Provide the (X, Y) coordinate of the cell's center where the given text is located.  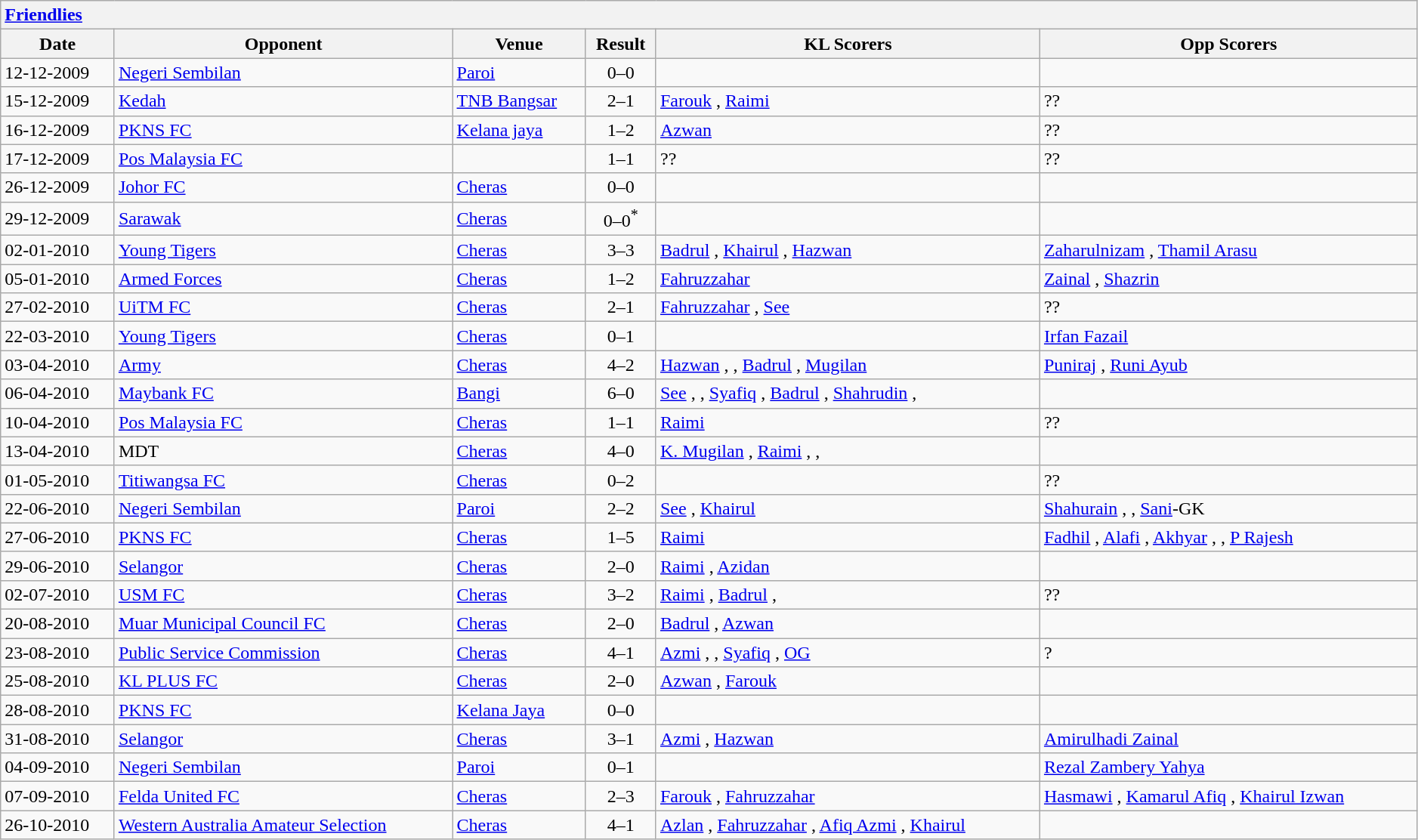
Fahruzzahar (848, 279)
Badrul , Khairul , Hazwan (848, 250)
Army (283, 365)
Fahruzzahar , See (848, 307)
Johor FC (283, 187)
Venue (519, 44)
29-12-2009 (57, 219)
USM FC (283, 594)
Hasmawi , Kamarul Afiq , Khairul Izwan (1228, 796)
Amirulhadi Zainal (1228, 739)
Bangi (519, 394)
07-09-2010 (57, 796)
02-01-2010 (57, 250)
KL PLUS FC (283, 681)
26-12-2009 (57, 187)
3–1 (621, 739)
31-08-2010 (57, 739)
Date (57, 44)
Public Service Commission (283, 653)
See , Khairul (848, 508)
16-12-2009 (57, 130)
06-04-2010 (57, 394)
6–0 (621, 394)
Felda United FC (283, 796)
13-04-2010 (57, 451)
2–2 (621, 508)
Kelana jaya (519, 130)
Kelana Jaya (519, 710)
0–0* (621, 219)
Opponent (283, 44)
Kedah (283, 101)
3–3 (621, 250)
Raimi , Badrul , (848, 594)
Fadhil , Alafi , Akhyar , , P Rajesh (1228, 537)
See , , Syafiq , Badrul , Shahrudin , (848, 394)
2–3 (621, 796)
01-05-2010 (57, 480)
27-02-2010 (57, 307)
03-04-2010 (57, 365)
Opp Scorers (1228, 44)
25-08-2010 (57, 681)
Titiwangsa FC (283, 480)
22-06-2010 (57, 508)
1–5 (621, 537)
4–0 (621, 451)
28-08-2010 (57, 710)
29-06-2010 (57, 566)
17-12-2009 (57, 159)
Farouk , Fahruzzahar (848, 796)
10-04-2010 (57, 422)
Irfan Fazail (1228, 336)
? (1228, 653)
12-12-2009 (57, 73)
Result (621, 44)
Puniraj , Runi Ayub (1228, 365)
KL Scorers (848, 44)
Azmi , Hazwan (848, 739)
Raimi , Azidan (848, 566)
23-08-2010 (57, 653)
Farouk , Raimi (848, 101)
Hazwan , , Badrul , Mugilan (848, 365)
Rezal Zambery Yahya (1228, 767)
3–2 (621, 594)
26-10-2010 (57, 825)
0–2 (621, 480)
UiTM FC (283, 307)
05-01-2010 (57, 279)
K. Mugilan , Raimi , , (848, 451)
04-09-2010 (57, 767)
Friendlies (709, 15)
Azlan , Fahruzzahar , Afiq Azmi , Khairul (848, 825)
15-12-2009 (57, 101)
Zainal , Shazrin (1228, 279)
20-08-2010 (57, 624)
MDT (283, 451)
Sarawak (283, 219)
Muar Municipal Council FC (283, 624)
4–2 (621, 365)
02-07-2010 (57, 594)
Azwan , Farouk (848, 681)
22-03-2010 (57, 336)
TNB Bangsar (519, 101)
Badrul , Azwan (848, 624)
Armed Forces (283, 279)
Azmi , , Syafiq , OG (848, 653)
Zaharulnizam , Thamil Arasu (1228, 250)
Azwan (848, 130)
Western Australia Amateur Selection (283, 825)
Shahurain , , Sani-GK (1228, 508)
27-06-2010 (57, 537)
Maybank FC (283, 394)
